From the cell containing the given text, extract its center point as (x, y) coordinate. 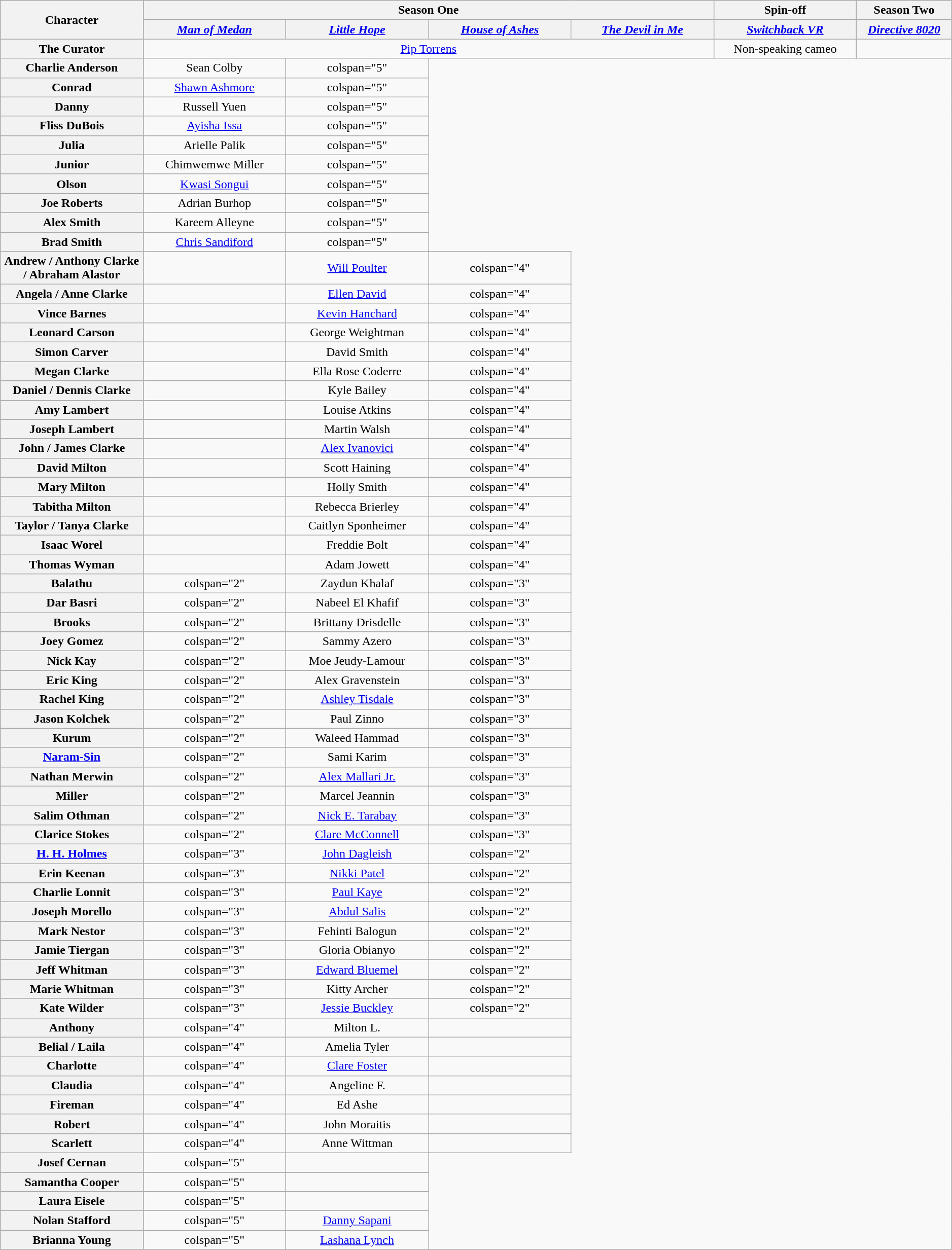
Brad Smith (72, 242)
Sammy Azero (357, 641)
Megan Clarke (72, 371)
Nick E. Tarabay (357, 815)
Joseph Lambert (72, 429)
Pip Torrens (428, 49)
Eric King (72, 680)
David Milton (72, 468)
Alex Ivanovici (357, 448)
Ellen David (357, 294)
Ashley Tisdale (357, 699)
Samantha Cooper (72, 1182)
Adrian Burhop (214, 203)
Abdul Salis (357, 912)
Danny (72, 106)
Julia (72, 145)
Olson (72, 184)
Joe Roberts (72, 203)
Nathan Merwin (72, 776)
Directive 8020 (904, 29)
Anthony (72, 1027)
Lashana Lynch (357, 1240)
Joey Gomez (72, 641)
Kate Wilder (72, 1008)
Alex Mallari Jr. (357, 776)
Charlotte (72, 1066)
Jamie Tiergan (72, 950)
Kurum (72, 738)
Taylor / Tanya Clarke (72, 525)
Will Poulter (357, 268)
Mark Nestor (72, 931)
George Weightman (357, 333)
Kwasi Songui (214, 184)
Thomas Wyman (72, 564)
Angela / Anne Clarke (72, 294)
Holly Smith (357, 487)
Amy Lambert (72, 410)
Mary Milton (72, 487)
Isaac Worel (72, 545)
Freddie Bolt (357, 545)
Nikki Patel (357, 873)
Salim Othman (72, 815)
Erin Keenan (72, 873)
Conrad (72, 87)
Waleed Hammad (357, 738)
Adam Jowett (357, 564)
Rachel King (72, 699)
Jessie Buckley (357, 1008)
Marie Whitman (72, 989)
Nabeel El Khafif (357, 603)
Daniel / Dennis Clarke (72, 390)
John Moraitis (357, 1124)
David Smith (357, 352)
Robert (72, 1124)
Miller (72, 796)
Kevin Hanchard (357, 313)
Angeline F. (357, 1085)
House of Ashes (500, 29)
Scarlett (72, 1143)
Martin Walsh (357, 429)
Shawn Ashmore (214, 87)
Sami Karim (357, 757)
Tabitha Milton (72, 506)
The Devil in Me (642, 29)
Louise Atkins (357, 410)
Laura Eisele (72, 1201)
Sean Colby (214, 68)
Caitlyn Sponheimer (357, 525)
Switchback VR (785, 29)
John Dagleish (357, 853)
Naram-Sin (72, 757)
Ella Rose Coderre (357, 371)
Season One (428, 10)
Vince Barnes (72, 313)
Clare Foster (357, 1066)
Season Two (904, 10)
Jeff Whitman (72, 970)
Chris Sandiford (214, 242)
Clarice Stokes (72, 834)
Russell Yuen (214, 106)
Kitty Archer (357, 989)
Scott Haining (357, 468)
Fireman (72, 1104)
H. H. Holmes (72, 853)
Alex Smith (72, 222)
Chimwemwe Miller (214, 164)
Brianna Young (72, 1240)
Clare McConnell (357, 834)
Brittany Drisdelle (357, 622)
Alex Gravenstein (357, 680)
Andrew / Anthony Clarke / Abraham Alastor (72, 268)
Kareem Alleyne (214, 222)
Man of Medan (214, 29)
Nolan Stafford (72, 1221)
Joseph Morello (72, 912)
Simon Carver (72, 352)
Paul Kaye (357, 892)
Milton L. (357, 1027)
Paul Zinno (357, 719)
Little Hope (357, 29)
Anne Wittman (357, 1143)
Ed Ashe (357, 1104)
John / James Clarke (72, 448)
Dar Basri (72, 603)
Junior (72, 164)
Rebecca Brierley (357, 506)
Amelia Tyler (357, 1047)
Jason Kolchek (72, 719)
Fehinti Balogun (357, 931)
Charlie Anderson (72, 68)
Character (72, 20)
Claudia (72, 1085)
Kyle Bailey (357, 390)
Fliss DuBois (72, 126)
Belial / Laila (72, 1047)
Gloria Obianyo (357, 950)
The Curator (72, 49)
Josef Cernan (72, 1162)
Nick Kay (72, 661)
Arielle Palik (214, 145)
Spin-off (785, 10)
Balathu (72, 584)
Ayisha Issa (214, 126)
Moe Jeudy-Lamour (357, 661)
Zaydun Khalaf (357, 584)
Edward Bluemel (357, 970)
Leonard Carson (72, 333)
Charlie Lonnit (72, 892)
Marcel Jeannin (357, 796)
Danny Sapani (357, 1221)
Brooks (72, 622)
Non-speaking cameo (785, 49)
